Search for the cell housing the specified text and yield its (X, Y) center coordinate. 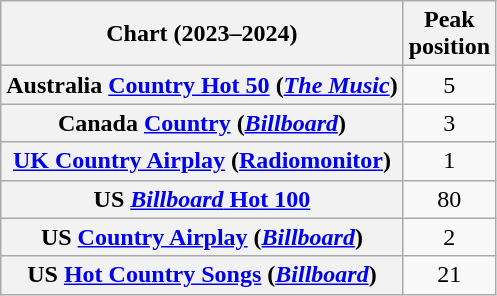
US Hot Country Songs (Billboard) (202, 275)
2 (449, 237)
US Country Airplay (Billboard) (202, 237)
21 (449, 275)
3 (449, 123)
Chart (2023–2024) (202, 34)
UK Country Airplay (Radiomonitor) (202, 161)
Peakposition (449, 34)
Australia Country Hot 50 (The Music) (202, 85)
Canada Country (Billboard) (202, 123)
80 (449, 199)
US Billboard Hot 100 (202, 199)
5 (449, 85)
1 (449, 161)
